Return the [X, Y] coordinate for the center point of the cell that contains the specified text.  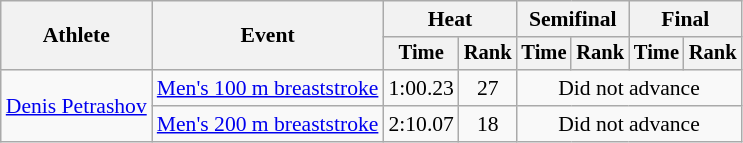
Final [685, 19]
Semifinal [573, 19]
Men's 100 m breaststroke [268, 88]
2:10.07 [420, 124]
Athlete [76, 36]
Denis Petrashov [76, 106]
Heat [450, 19]
1:00.23 [420, 88]
27 [488, 88]
Event [268, 36]
18 [488, 124]
Men's 200 m breaststroke [268, 124]
